Capture the cell that displays the provided text and extract its (X, Y) central coordinate. 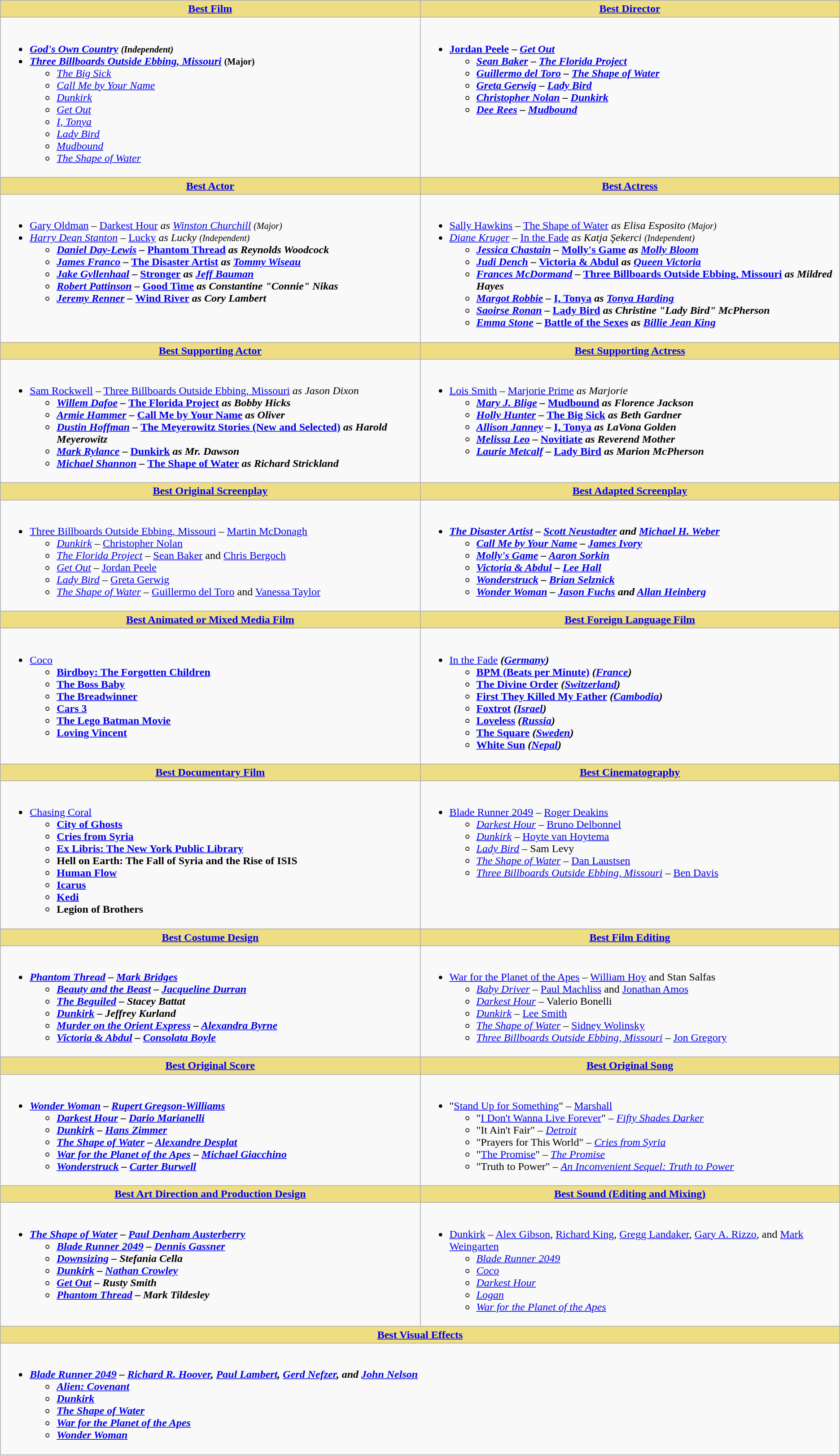
Best Adapted Screenplay (630, 491)
Best Director (630, 9)
Best Actor (210, 186)
Best Film (210, 9)
Best Supporting Actress (630, 351)
Best Animated or Mixed Media Film (210, 620)
Best Original Score (210, 1066)
CocoBirdboy: The Forgotten ChildrenThe Boss BabyThe BreadwinnerCars 3The Lego Batman MovieLoving Vincent (210, 696)
Best Foreign Language Film (630, 620)
Best Costume Design (210, 937)
Best Original Song (630, 1066)
Best Supporting Actor (210, 351)
Best Original Screenplay (210, 491)
Best Sound (Editing and Mixing) (630, 1194)
Best Art Direction and Production Design (210, 1194)
Best Visual Effects (420, 1335)
Best Cinematography (630, 772)
Best Documentary Film (210, 772)
Best Film Editing (630, 937)
Best Actress (630, 186)
